Provide the [X, Y] coordinate of the cell's center where the given text is located.  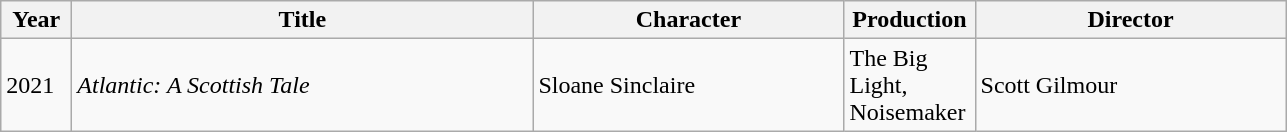
The Big Light, Noisemaker [910, 85]
Title [302, 20]
Atlantic: A Scottish Tale [302, 85]
Director [1130, 20]
Scott Gilmour [1130, 85]
2021 [36, 85]
Character [688, 20]
Year [36, 20]
Sloane Sinclaire [688, 85]
Production [910, 20]
